Locate the cell with the specified text and output its (X, Y) center coordinate. 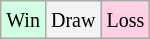
Draw (72, 20)
Loss (126, 20)
Win (24, 20)
